Return the [x, y] coordinate for the center point of the cell that contains the specified text.  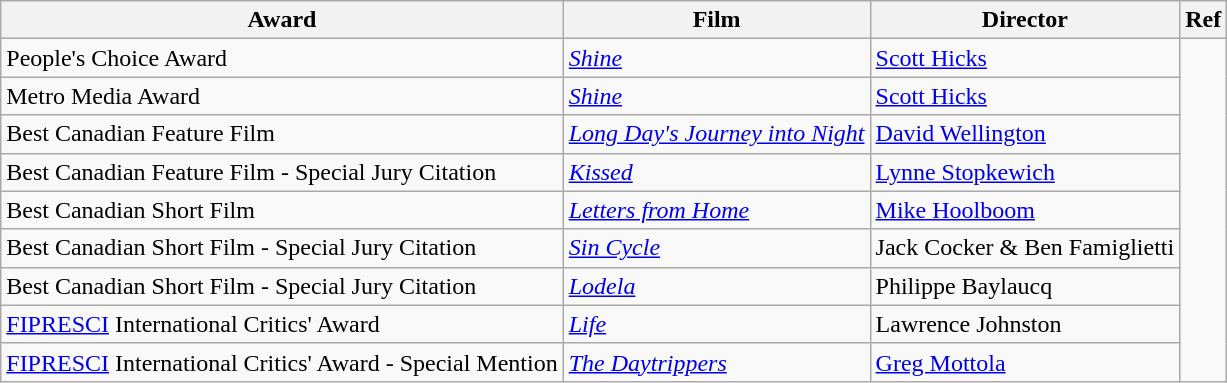
Greg Mottola [1025, 362]
Ref [1204, 20]
Lodela [716, 286]
FIPRESCI International Critics' Award - Special Mention [282, 362]
FIPRESCI International Critics' Award [282, 324]
Kissed [716, 172]
Letters from Home [716, 210]
Film [716, 20]
Award [282, 20]
Metro Media Award [282, 96]
Life [716, 324]
Director [1025, 20]
Lawrence Johnston [1025, 324]
Best Canadian Feature Film [282, 134]
Best Canadian Feature Film - Special Jury Citation [282, 172]
People's Choice Award [282, 58]
Jack Cocker & Ben Famiglietti [1025, 248]
Sin Cycle [716, 248]
The Daytrippers [716, 362]
Mike Hoolboom [1025, 210]
Best Canadian Short Film [282, 210]
Long Day's Journey into Night [716, 134]
Lynne Stopkewich [1025, 172]
David Wellington [1025, 134]
Philippe Baylaucq [1025, 286]
